Extract the (X, Y) coordinate from the center of the cell holding the provided text.  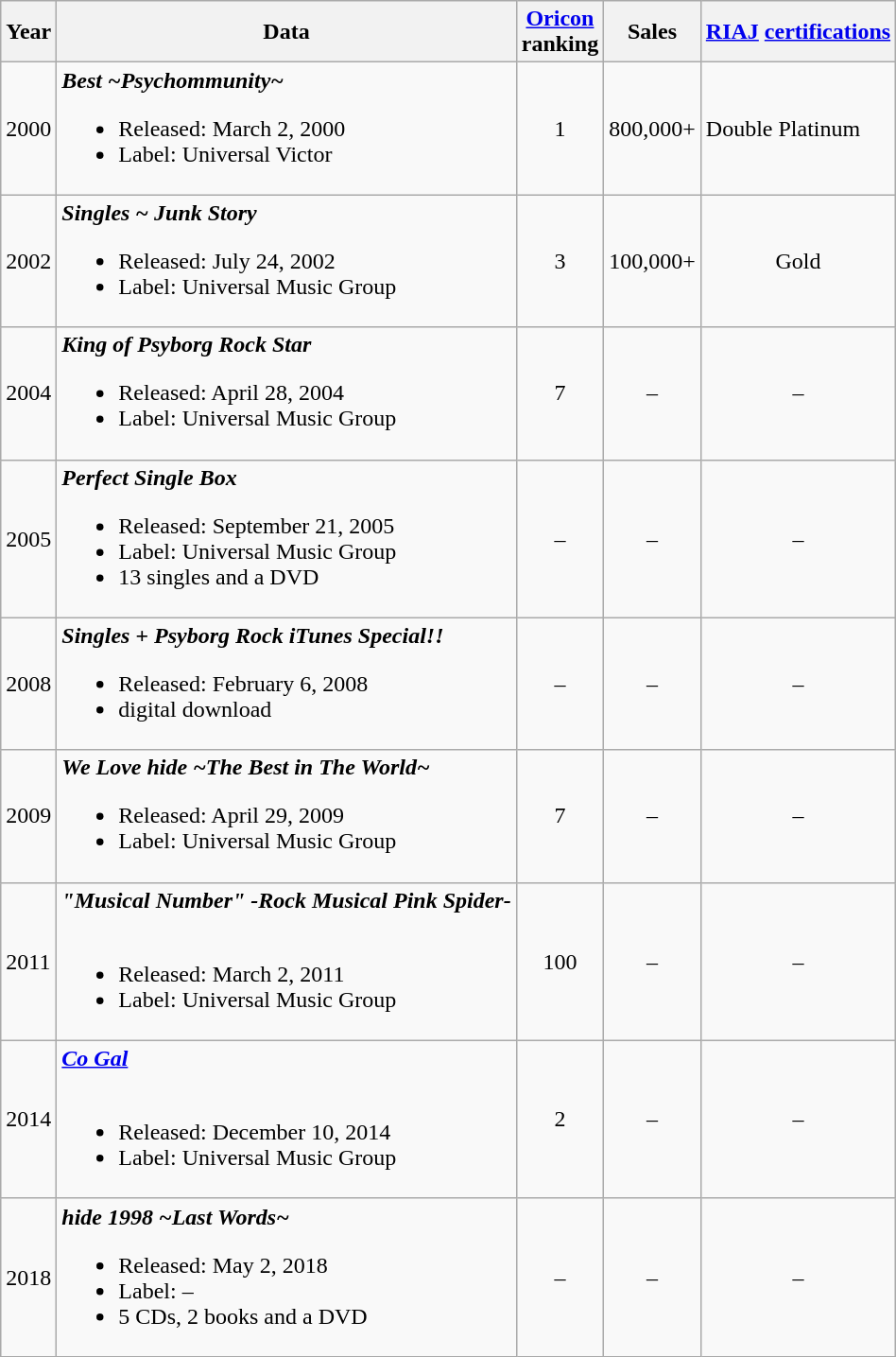
1 (560, 129)
Oriconranking (560, 32)
Singles ~ Junk StoryReleased: July 24, 2002Label: Universal Music Group (286, 261)
800,000+ (652, 129)
Perfect Single BoxReleased: September 21, 2005Label: Universal Music Group13 singles and a DVD (286, 539)
Double Platinum (798, 129)
Gold (798, 261)
2014 (28, 1120)
3 (560, 261)
We Love hide ~The Best in The World~Released: April 29, 2009Label: Universal Music Group (286, 816)
Year (28, 32)
Data (286, 32)
King of Psyborg Rock StarReleased: April 28, 2004Label: Universal Music Group (286, 393)
Sales (652, 32)
hide 1998 ~Last Words~Released: May 2, 2018Label: –5 CDs, 2 books and a DVD (286, 1277)
2000 (28, 129)
2002 (28, 261)
RIAJ certifications (798, 32)
Co Gal Released: December 10, 2014Label: Universal Music Group (286, 1120)
2009 (28, 816)
2018 (28, 1277)
2 (560, 1120)
2004 (28, 393)
2005 (28, 539)
2008 (28, 684)
Singles + Psyborg Rock iTunes Special!!Released: February 6, 2008digital download (286, 684)
100 (560, 961)
100,000+ (652, 261)
2011 (28, 961)
Best ~Psychommunity~Released: March 2, 2000Label: Universal Victor (286, 129)
"Musical Number" -Rock Musical Pink Spider- Released: March 2, 2011Label: Universal Music Group (286, 961)
